Pinpoint the cell where the given text exists, returning its (x, y) midpoint coordinate. 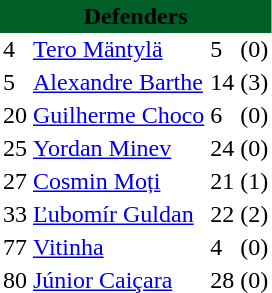
6 (222, 116)
33 (15, 214)
Cosmin Moți (118, 182)
25 (15, 148)
(2) (254, 214)
77 (15, 248)
20 (15, 116)
Guilherme Choco (118, 116)
22 (222, 214)
Tero Mäntylä (118, 50)
Defenders (136, 16)
Ľubomír Guldan (118, 214)
Yordan Minev (118, 148)
21 (222, 182)
27 (15, 182)
(1) (254, 182)
Vitinha (118, 248)
24 (222, 148)
14 (222, 82)
Alexandre Barthe (118, 82)
(3) (254, 82)
